Return the [X, Y] coordinate for the center point of the cell that contains the specified text.  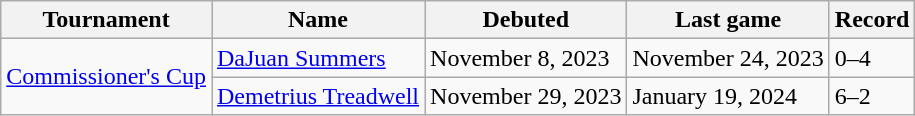
Debuted [526, 20]
DaJuan Summers [318, 58]
January 19, 2024 [728, 96]
November 8, 2023 [526, 58]
6–2 [872, 96]
Commissioner's Cup [106, 77]
Demetrius Treadwell [318, 96]
Record [872, 20]
0–4 [872, 58]
November 29, 2023 [526, 96]
Tournament [106, 20]
November 24, 2023 [728, 58]
Name [318, 20]
Last game [728, 20]
